Return the (X, Y) coordinate for the center point of the cell that contains the specified text.  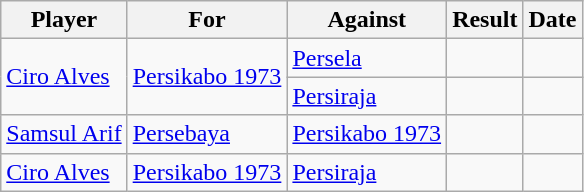
Persebaya (207, 134)
Result (485, 20)
For (207, 20)
Against (367, 20)
Player (64, 20)
Persela (367, 58)
Samsul Arif (64, 134)
Date (552, 20)
